Provide the (x, y) coordinate of the cell's center where the given text is located.  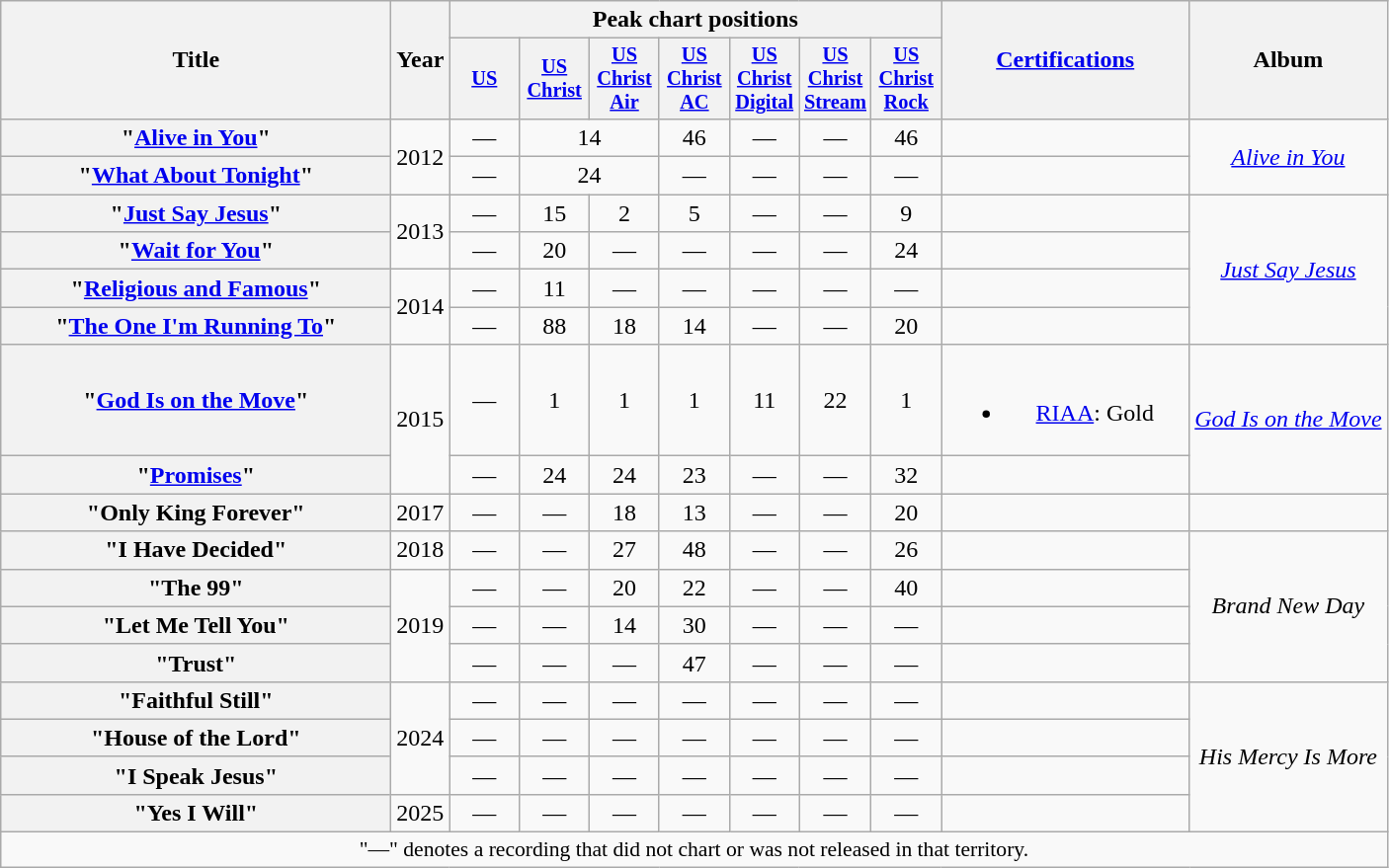
2018 (421, 550)
USChristRock (907, 79)
"God Is on the Move" (196, 401)
2019 (421, 625)
"Trust" (196, 663)
"The One I'm Running To" (196, 326)
2015 (421, 419)
2012 (421, 156)
RIAA: Gold (1065, 401)
Year (421, 60)
"I Have Decided" (196, 550)
"Let Me Tell You" (196, 625)
Title (196, 60)
Peak chart positions (695, 20)
"Only King Forever" (196, 513)
2 (624, 213)
His Mercy Is More (1288, 756)
US (484, 79)
15 (555, 213)
USChristAC (694, 79)
"The 99" (196, 588)
USChristStream (836, 79)
Certifications (1065, 60)
"Promises" (196, 475)
88 (555, 326)
2017 (421, 513)
47 (694, 663)
"Faithful Still" (196, 700)
Brand New Day (1288, 606)
2025 (421, 813)
God Is on the Move (1288, 419)
26 (907, 550)
"Yes I Will" (196, 813)
Alive in You (1288, 156)
USChristAir (624, 79)
"—" denotes a recording that did not chart or was not released in that territory. (694, 850)
27 (624, 550)
"House of the Lord" (196, 738)
"Alive in You" (196, 137)
"I Speak Jesus" (196, 775)
13 (694, 513)
2013 (421, 232)
23 (694, 475)
2024 (421, 738)
32 (907, 475)
2014 (421, 307)
Just Say Jesus (1288, 270)
9 (907, 213)
"Wait for You" (196, 251)
40 (907, 588)
48 (694, 550)
5 (694, 213)
"Religious and Famous" (196, 288)
30 (694, 625)
"What About Tonight" (196, 176)
Album (1288, 60)
USChristDigital (765, 79)
"Just Say Jesus" (196, 213)
USChrist (555, 79)
